Capture the cell that displays the provided text and extract its (X, Y) central coordinate. 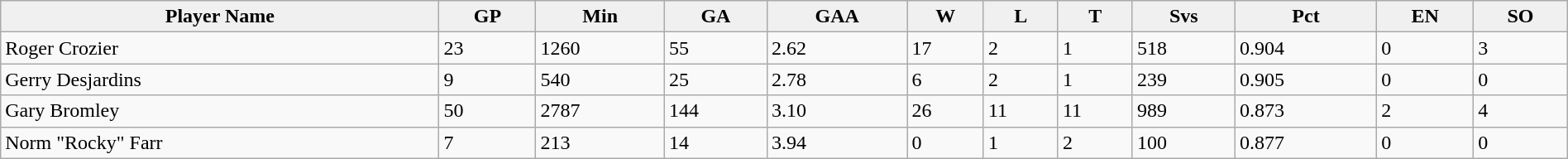
9 (488, 79)
W (945, 17)
Roger Crozier (220, 48)
2.78 (837, 79)
0.877 (1305, 142)
L (1021, 17)
2.62 (837, 48)
25 (715, 79)
55 (715, 48)
213 (600, 142)
144 (715, 111)
989 (1183, 111)
2787 (600, 111)
4 (1521, 111)
EN (1426, 17)
0.904 (1305, 48)
6 (945, 79)
17 (945, 48)
7 (488, 142)
Gerry Desjardins (220, 79)
1260 (600, 48)
0.873 (1305, 111)
50 (488, 111)
GA (715, 17)
SO (1521, 17)
GP (488, 17)
540 (600, 79)
Min (600, 17)
239 (1183, 79)
3.10 (837, 111)
3 (1521, 48)
GAA (837, 17)
Norm "Rocky" Farr (220, 142)
0.905 (1305, 79)
23 (488, 48)
T (1095, 17)
100 (1183, 142)
26 (945, 111)
518 (1183, 48)
Svs (1183, 17)
Player Name (220, 17)
14 (715, 142)
3.94 (837, 142)
Pct (1305, 17)
Gary Bromley (220, 111)
